For the text-containing cell, return its midpoint in (X, Y) coordinate format. 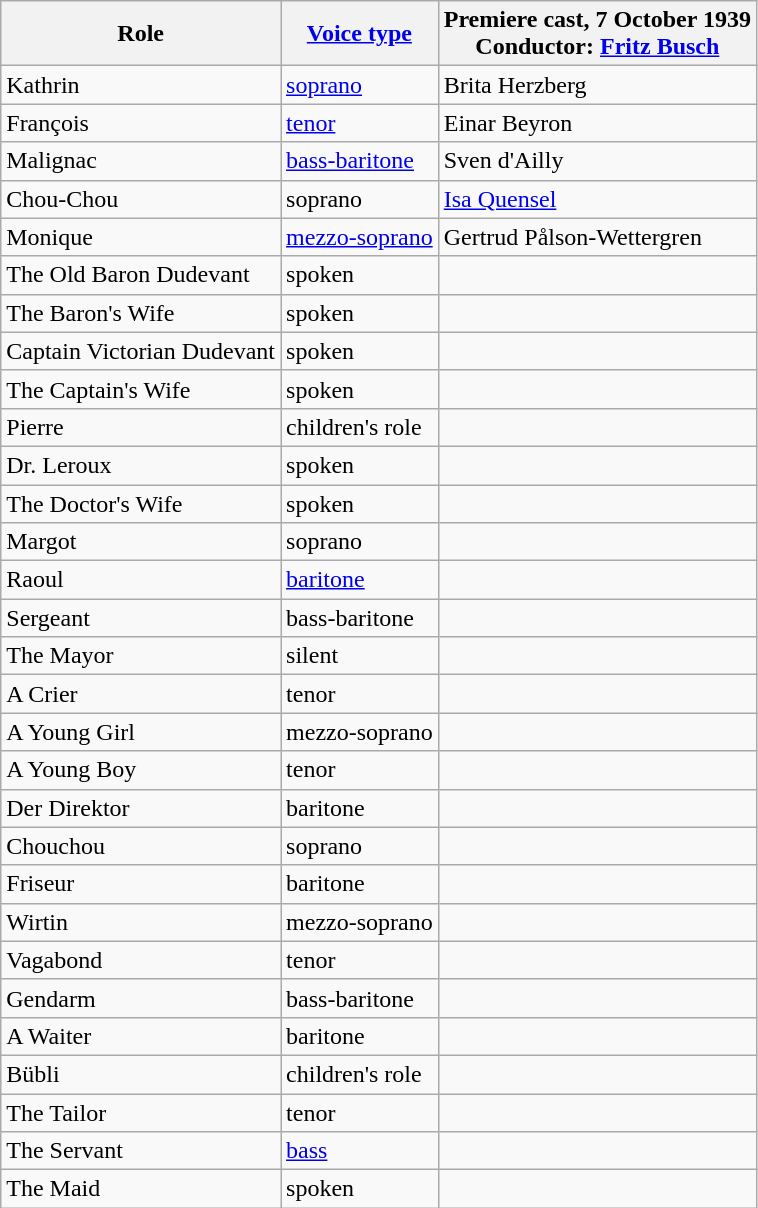
The Tailor (141, 1113)
Isa Quensel (597, 199)
Margot (141, 542)
Role (141, 34)
Gendarm (141, 998)
Brita Herzberg (597, 85)
The Doctor's Wife (141, 503)
Der Direktor (141, 808)
Sven d'Ailly (597, 161)
A Crier (141, 694)
The Mayor (141, 656)
A Waiter (141, 1036)
Sergeant (141, 618)
The Servant (141, 1151)
bass (360, 1151)
Friseur (141, 884)
The Captain's Wife (141, 389)
A Young Girl (141, 732)
Dr. Leroux (141, 465)
The Old Baron Dudevant (141, 275)
François (141, 123)
Gertrud Pålson-Wettergren (597, 237)
Raoul (141, 580)
Chouchou (141, 846)
silent (360, 656)
Bübli (141, 1074)
Premiere cast, 7 October 1939Conductor: Fritz Busch (597, 34)
Kathrin (141, 85)
Pierre (141, 427)
Chou-Chou (141, 199)
The Maid (141, 1189)
Einar Beyron (597, 123)
Monique (141, 237)
Voice type (360, 34)
Wirtin (141, 922)
Vagabond (141, 960)
A Young Boy (141, 770)
Captain Victorian Dudevant (141, 351)
The Baron's Wife (141, 313)
Malignac (141, 161)
